Return the [X, Y] coordinate for the center point of the cell that contains the specified text.  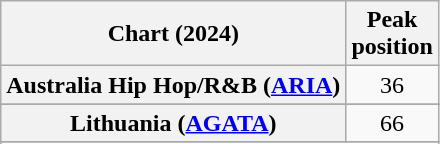
Peakposition [392, 34]
36 [392, 85]
66 [392, 123]
Chart (2024) [174, 34]
Lithuania (AGATA) [174, 123]
Australia Hip Hop/R&B (ARIA) [174, 85]
